For the text-containing cell, return its midpoint in (x, y) coordinate format. 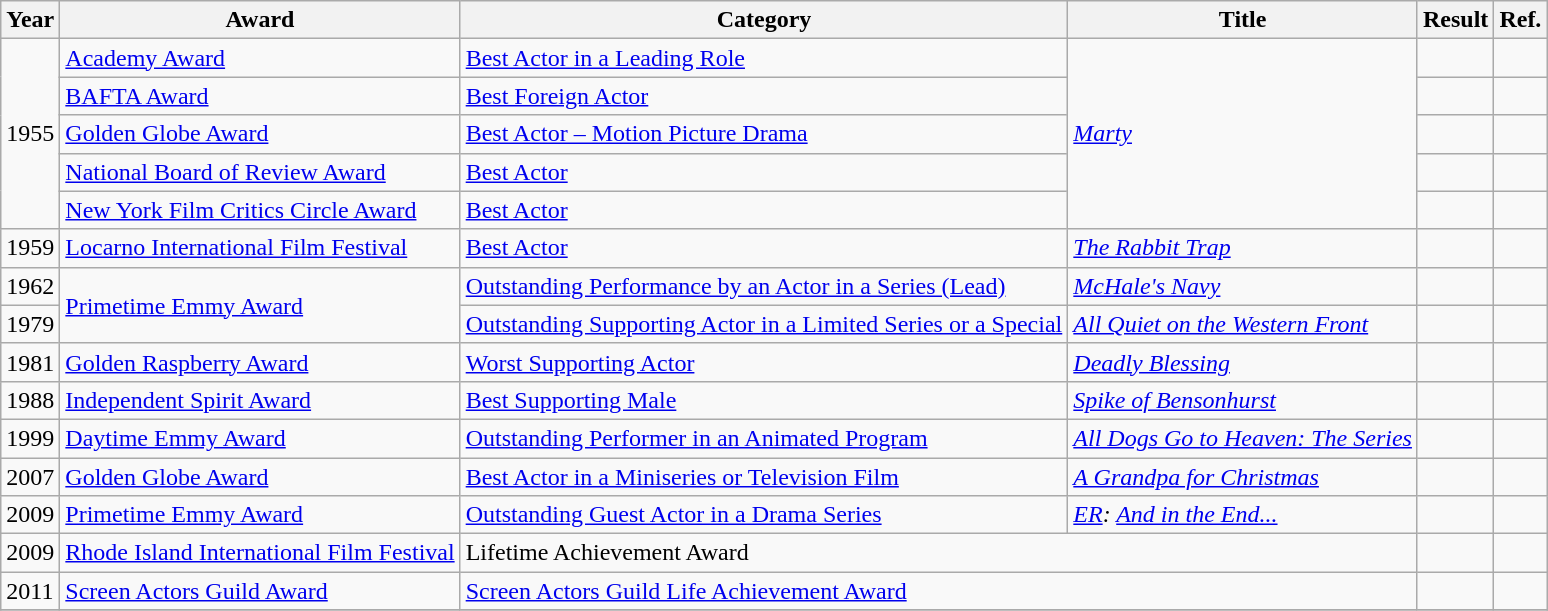
1981 (30, 362)
1955 (30, 134)
McHale's Navy (1243, 286)
Year (30, 20)
Best Actor in a Miniseries or Television Film (764, 477)
Best Actor in a Leading Role (764, 58)
The Rabbit Trap (1243, 248)
Outstanding Supporting Actor in a Limited Series or a Special (764, 324)
Deadly Blessing (1243, 362)
Best Supporting Male (764, 400)
Daytime Emmy Award (260, 438)
Best Actor – Motion Picture Drama (764, 134)
New York Film Critics Circle Award (260, 210)
Golden Raspberry Award (260, 362)
1999 (30, 438)
Result (1455, 20)
Award (260, 20)
Rhode Island International Film Festival (260, 553)
A Grandpa for Christmas (1243, 477)
2007 (30, 477)
Ref. (1520, 20)
National Board of Review Award (260, 172)
Title (1243, 20)
Outstanding Performance by an Actor in a Series (Lead) (764, 286)
Lifetime Achievement Award (938, 553)
Screen Actors Guild Award (260, 591)
Independent Spirit Award (260, 400)
All Dogs Go to Heaven: The Series (1243, 438)
1959 (30, 248)
Screen Actors Guild Life Achievement Award (938, 591)
BAFTA Award (260, 96)
Outstanding Guest Actor in a Drama Series (764, 515)
Outstanding Performer in an Animated Program (764, 438)
1979 (30, 324)
Worst Supporting Actor (764, 362)
Academy Award (260, 58)
Best Foreign Actor (764, 96)
Spike of Bensonhurst (1243, 400)
Locarno International Film Festival (260, 248)
ER: And in the End... (1243, 515)
All Quiet on the Western Front (1243, 324)
2011 (30, 591)
Category (764, 20)
1962 (30, 286)
Marty (1243, 134)
1988 (30, 400)
